Return [X, Y] of the center of cell containing provided text 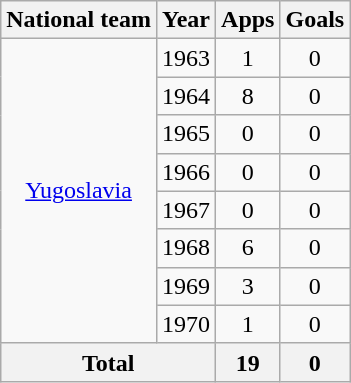
1967 [186, 210]
1968 [186, 248]
1969 [186, 286]
6 [248, 248]
3 [248, 286]
1966 [186, 172]
Goals [315, 20]
8 [248, 96]
Apps [248, 20]
National team [79, 20]
19 [248, 362]
Yugoslavia [79, 191]
1963 [186, 58]
1965 [186, 134]
Year [186, 20]
1970 [186, 324]
Total [108, 362]
1964 [186, 96]
